Determine the [x, y] coordinate at the center of the cell enclosing the given text.  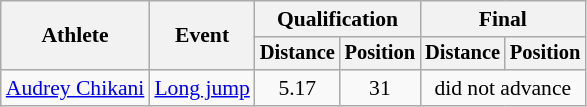
did not advance [502, 88]
31 [380, 88]
Event [202, 36]
Long jump [202, 88]
Audrey Chikani [76, 88]
Qualification [338, 19]
5.17 [298, 88]
Final [502, 19]
Athlete [76, 36]
